Provide the (X, Y) coordinate of the cell's center where the given text is located.  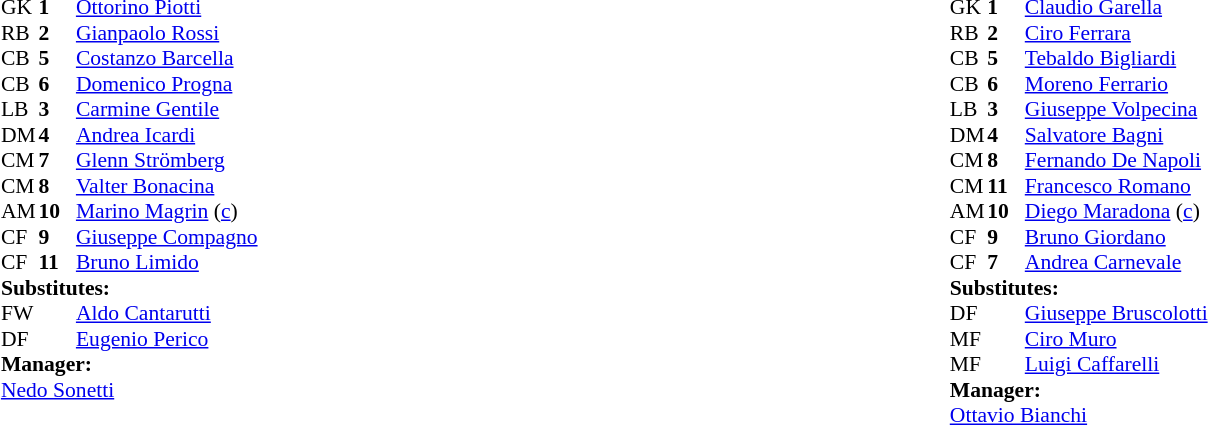
Giuseppe Bruscolotti (1116, 313)
Marino Magrin (c) (167, 211)
Bruno Giordano (1116, 237)
Fernando De Napoli (1116, 161)
FW (20, 313)
Domenico Progna (167, 84)
Ciro Ferrara (1116, 33)
Giuseppe Volpecina (1116, 109)
Valter Bonacina (167, 186)
Aldo Cantarutti (167, 313)
Diego Maradona (c) (1116, 211)
Salvatore Bagni (1116, 135)
Bruno Limido (167, 263)
Gianpaolo Rossi (167, 33)
Nedo Sonetti (130, 390)
Carmine Gentile (167, 109)
Glenn Strömberg (167, 161)
Eugenio Perico (167, 339)
Luigi Caffarelli (1116, 365)
Ciro Muro (1116, 339)
Tebaldo Bigliardi (1116, 59)
Francesco Romano (1116, 186)
Costanzo Barcella (167, 59)
Andrea Carnevale (1116, 263)
Moreno Ferrario (1116, 84)
Andrea Icardi (167, 135)
Giuseppe Compagno (167, 237)
